Scan for the cell matching the given text and deliver its [X, Y] coordinate at center. 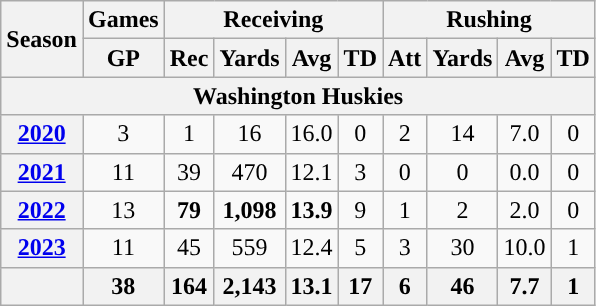
14 [462, 134]
7.7 [524, 286]
2021 [42, 172]
5 [360, 248]
2,143 [250, 286]
1,098 [250, 210]
GP [123, 58]
2.0 [524, 210]
46 [462, 286]
559 [250, 248]
9 [360, 210]
30 [462, 248]
7.0 [524, 134]
Washington Huskies [298, 96]
13 [123, 210]
16.0 [312, 134]
Season [42, 39]
6 [404, 286]
470 [250, 172]
17 [360, 286]
Att [404, 58]
Receiving [273, 20]
2020 [42, 134]
2022 [42, 210]
13.1 [312, 286]
Rushing [488, 20]
39 [189, 172]
0.0 [524, 172]
12.1 [312, 172]
Games [123, 20]
12.4 [312, 248]
16 [250, 134]
79 [189, 210]
45 [189, 248]
Rec [189, 58]
164 [189, 286]
2023 [42, 248]
38 [123, 286]
13.9 [312, 210]
10.0 [524, 248]
